Output the [x, y] coordinate of the center of the cell containing the given text.  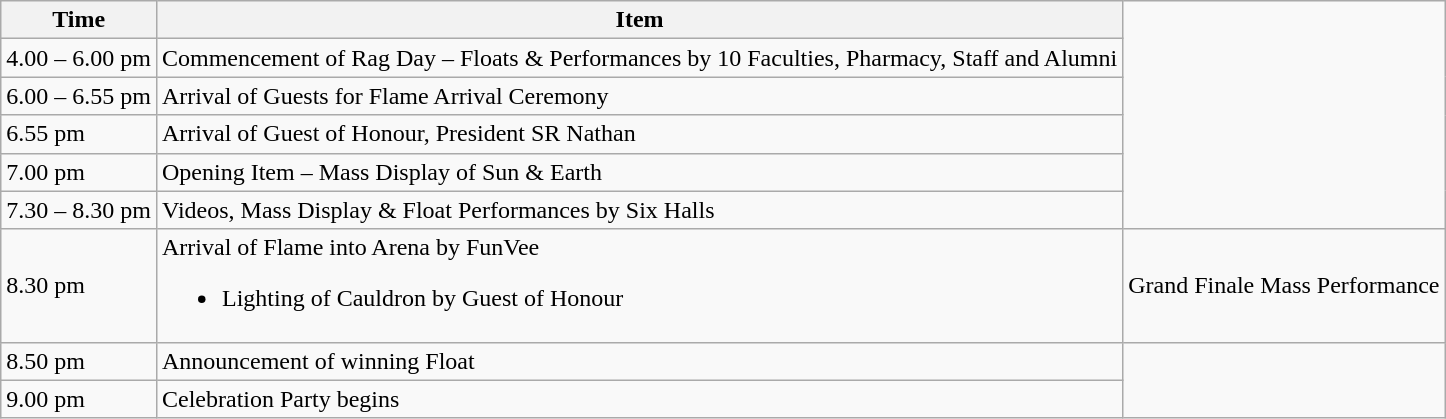
Opening Item – Mass Display of Sun & Earth [639, 172]
7.30 – 8.30 pm [79, 210]
6.55 pm [79, 134]
Videos, Mass Display & Float Performances by Six Halls [639, 210]
Arrival of Guest of Honour, President SR Nathan [639, 134]
Item [639, 20]
Celebration Party begins [639, 399]
Arrival of Flame into Arena by FunVeeLighting of Cauldron by Guest of Honour [639, 286]
7.00 pm [79, 172]
8.50 pm [79, 361]
9.00 pm [79, 399]
6.00 – 6.55 pm [79, 96]
Arrival of Guests for Flame Arrival Ceremony [639, 96]
Grand Finale Mass Performance [1284, 286]
4.00 – 6.00 pm [79, 58]
Announcement of winning Float [639, 361]
Commencement of Rag Day – Floats & Performances by 10 Faculties, Pharmacy, Staff and Alumni [639, 58]
8.30 pm [79, 286]
Time [79, 20]
